Identify which cell holds the provided text, then report its [X, Y] central coordinate. 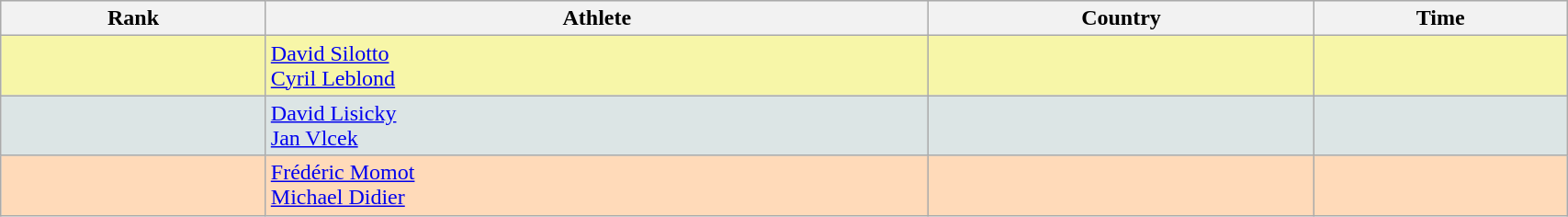
Rank [134, 18]
Country [1121, 18]
Athlete [597, 18]
David SilottoCyril Leblond [597, 66]
Frédéric MomotMichael Didier [597, 186]
Time [1440, 18]
David LisickyJan Vlcek [597, 125]
